Search for the cell housing the specified text and yield its (x, y) center coordinate. 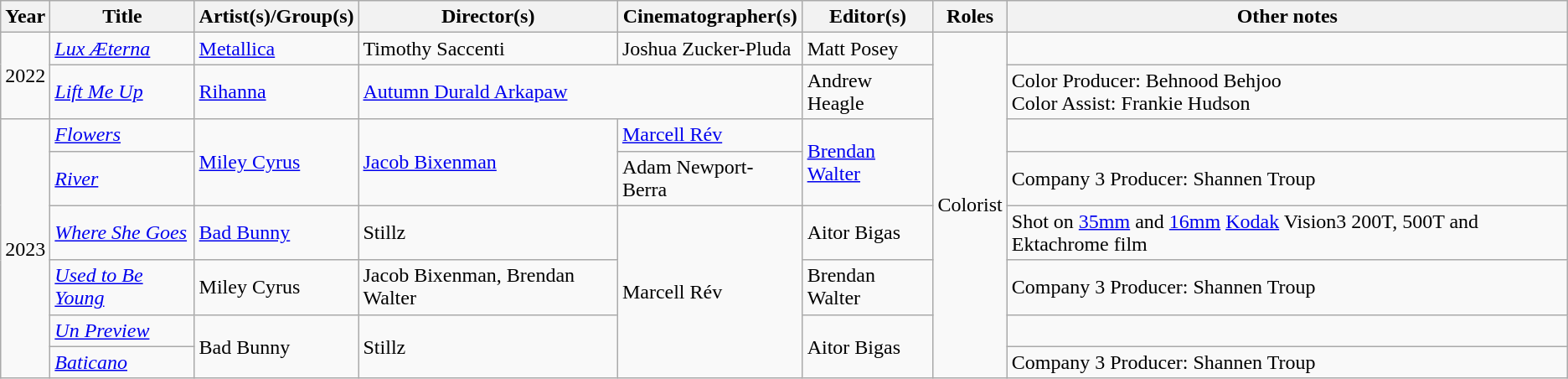
Colorist (970, 205)
Metallica (276, 49)
Autumn Durald Arkapaw (580, 92)
Joshua Zucker-Pluda (710, 49)
Jacob Bixenman (487, 163)
Matt Posey (868, 49)
Baticano (122, 362)
Artist(s)/Group(s) (276, 17)
Flowers (122, 135)
Where She Goes (122, 233)
Editor(s) (868, 17)
Shot on 35mm and 16mm Kodak Vision3 200T, 500T and Ektachrome film (1287, 233)
Color Producer: Behnood BehjooColor Assist: Frankie Hudson (1287, 92)
Roles (970, 17)
Lux Æterna (122, 49)
Lift Me Up (122, 92)
Un Preview (122, 330)
Used to Be Young (122, 287)
Year (25, 17)
Jacob Bixenman, Brendan Walter (487, 287)
Other notes (1287, 17)
Title (122, 17)
River (122, 178)
Rihanna (276, 92)
Timothy Saccenti (487, 49)
Cinematographer(s) (710, 17)
2023 (25, 248)
Adam Newport-Berra (710, 178)
Andrew Heagle (868, 92)
2022 (25, 75)
Director(s) (487, 17)
